Capture the cell that displays the provided text and extract its [X, Y] central coordinate. 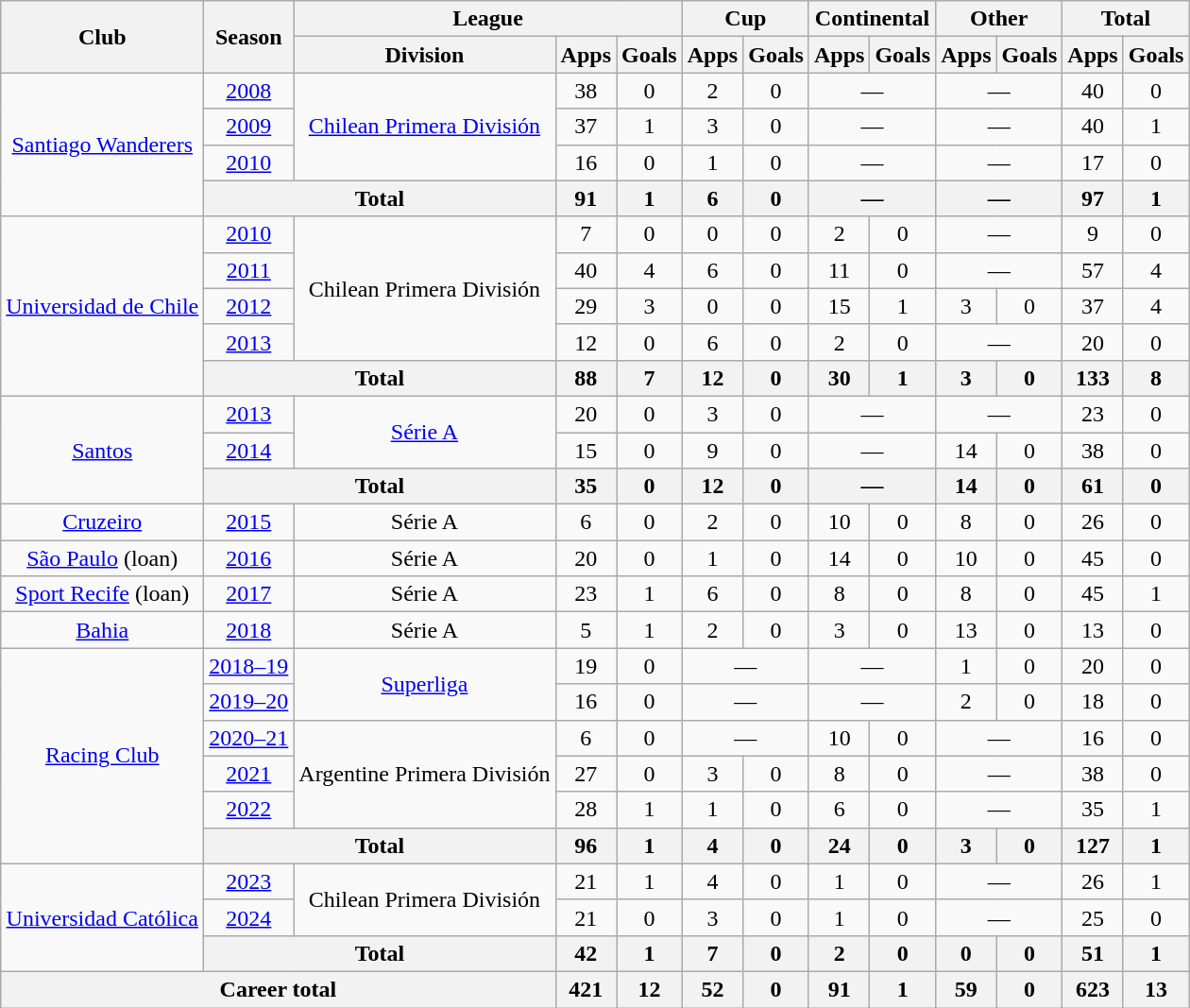
2011 [249, 270]
2021 [249, 774]
96 [586, 846]
Career total [278, 989]
88 [586, 378]
Santos [102, 450]
97 [1093, 198]
51 [1093, 953]
Season [249, 37]
5 [586, 630]
2024 [249, 917]
Universidad de Chile [102, 306]
Sport Recife (loan) [102, 594]
2015 [249, 522]
2008 [249, 91]
623 [1093, 989]
2022 [249, 810]
2023 [249, 881]
127 [1093, 846]
57 [1093, 270]
27 [586, 774]
Racing Club [102, 756]
Club [102, 37]
11 [839, 270]
133 [1093, 378]
2017 [249, 594]
19 [586, 666]
18 [1093, 702]
2018 [249, 630]
Superliga [425, 684]
25 [1093, 917]
Cup [745, 19]
42 [586, 953]
Universidad Católica [102, 917]
Division [425, 55]
52 [712, 989]
421 [586, 989]
Other [999, 19]
2016 [249, 558]
League [487, 19]
2018–19 [249, 666]
17 [1093, 162]
2014 [249, 451]
Argentine Primera División [425, 774]
São Paulo (loan) [102, 558]
Cruzeiro [102, 522]
Continental [872, 19]
59 [966, 989]
2020–21 [249, 738]
28 [586, 810]
Santiago Wanderers [102, 145]
2009 [249, 127]
2012 [249, 306]
2019–20 [249, 702]
30 [839, 378]
29 [586, 306]
24 [839, 846]
Bahia [102, 630]
61 [1093, 487]
